For the text-containing cell, return its midpoint in (X, Y) coordinate format. 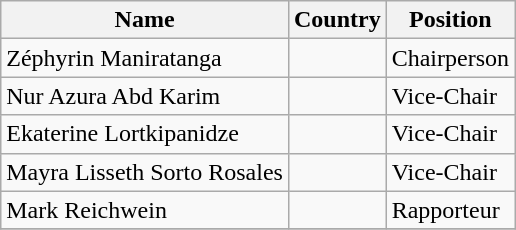
Name (145, 20)
Mayra Lisseth Sorto Rosales (145, 172)
Ekaterine Lortkipanidze (145, 134)
Rapporteur (450, 210)
Position (450, 20)
Zéphyrin Maniratanga (145, 58)
Chairperson (450, 58)
Mark Reichwein (145, 210)
Nur Azura Abd Karim (145, 96)
Country (337, 20)
